Detect which cell encompasses the target text, then output its [X, Y] center coordinate. 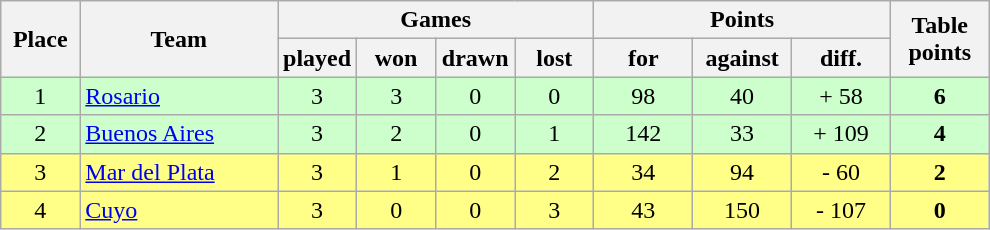
drawn [476, 58]
Team [179, 39]
for [644, 58]
- 107 [842, 210]
Games [436, 20]
- 60 [842, 172]
Cuyo [179, 210]
against [742, 58]
98 [644, 96]
6 [940, 96]
Buenos Aires [179, 134]
40 [742, 96]
diff. [842, 58]
lost [554, 58]
Tablepoints [940, 39]
played [318, 58]
+ 109 [842, 134]
Rosario [179, 96]
94 [742, 172]
+ 58 [842, 96]
43 [644, 210]
Points [742, 20]
33 [742, 134]
Mar del Plata [179, 172]
150 [742, 210]
won [396, 58]
142 [644, 134]
Place [40, 39]
34 [644, 172]
